Pinpoint the cell where the given text exists, returning its (x, y) midpoint coordinate. 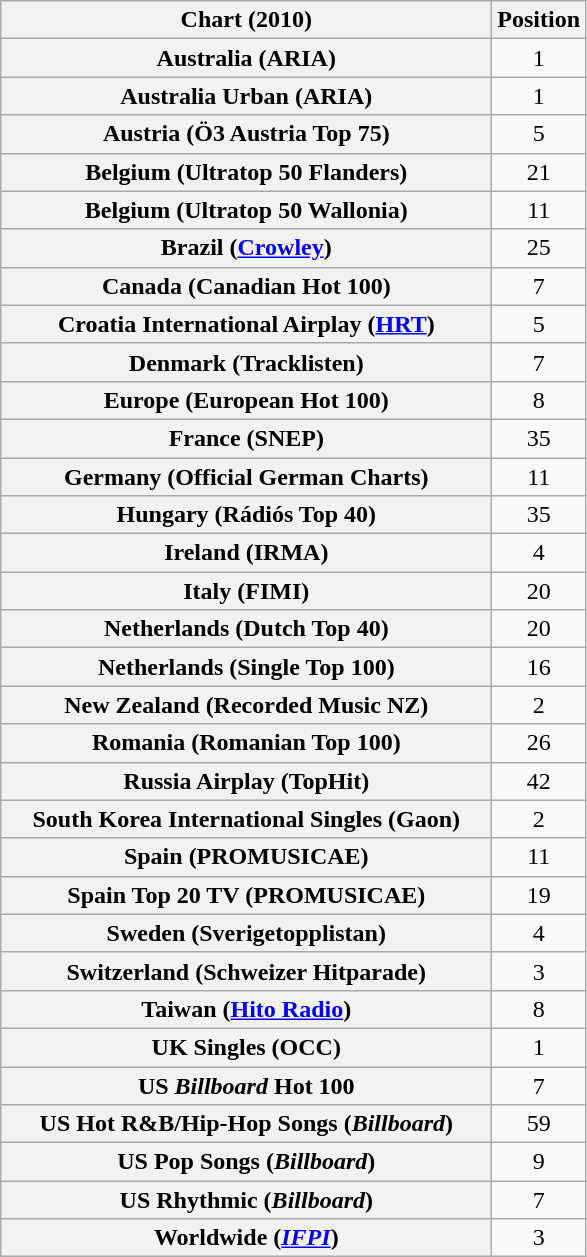
Canada (Canadian Hot 100) (246, 286)
Spain (PROMUSICAE) (246, 857)
26 (539, 743)
Brazil (Crowley) (246, 248)
US Billboard Hot 100 (246, 1085)
France (SNEP) (246, 438)
Switzerland (Schweizer Hitparade) (246, 971)
Europe (European Hot 100) (246, 400)
16 (539, 667)
42 (539, 781)
19 (539, 895)
9 (539, 1162)
Belgium (Ultratop 50 Wallonia) (246, 210)
Ireland (IRMA) (246, 553)
Netherlands (Single Top 100) (246, 667)
Belgium (Ultratop 50 Flanders) (246, 172)
Position (539, 20)
59 (539, 1124)
Italy (FIMI) (246, 591)
Russia Airplay (TopHit) (246, 781)
21 (539, 172)
Denmark (Tracklisten) (246, 362)
US Hot R&B/Hip-Hop Songs (Billboard) (246, 1124)
Chart (2010) (246, 20)
US Rhythmic (Billboard) (246, 1200)
Sweden (Sverigetopplistan) (246, 933)
South Korea International Singles (Gaon) (246, 819)
Hungary (Rádiós Top 40) (246, 515)
Croatia International Airplay (HRT) (246, 324)
Worldwide (IFPI) (246, 1238)
US Pop Songs (Billboard) (246, 1162)
UK Singles (OCC) (246, 1047)
New Zealand (Recorded Music NZ) (246, 705)
Germany (Official German Charts) (246, 477)
Romania (Romanian Top 100) (246, 743)
Taiwan (Hito Radio) (246, 1009)
Austria (Ö3 Austria Top 75) (246, 134)
25 (539, 248)
Spain Top 20 TV (PROMUSICAE) (246, 895)
Netherlands (Dutch Top 40) (246, 629)
Australia Urban (ARIA) (246, 96)
Australia (ARIA) (246, 58)
